Detect which cell encompasses the target text, then output its [X, Y] center coordinate. 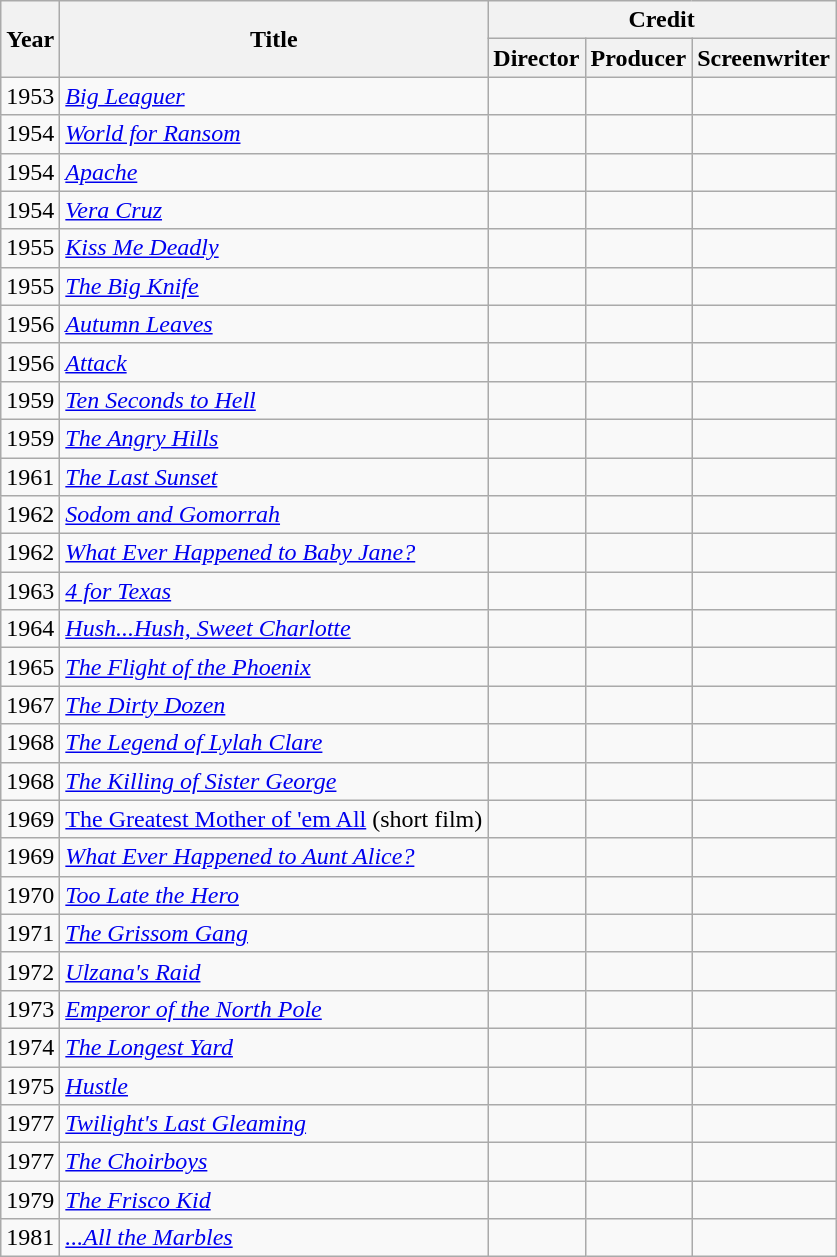
The Choirboys [274, 1162]
Big Leaguer [274, 96]
Kiss Me Deadly [274, 248]
1981 [30, 1238]
The Greatest Mother of 'em All (short film) [274, 819]
1979 [30, 1200]
Emperor of the North Pole [274, 1009]
The Killing of Sister George [274, 781]
Credit [662, 20]
World for Ransom [274, 134]
Title [274, 39]
1965 [30, 667]
Attack [274, 362]
1973 [30, 1009]
Hush...Hush, Sweet Charlotte [274, 629]
Too Late the Hero [274, 895]
1971 [30, 933]
What Ever Happened to Baby Jane? [274, 553]
The Angry Hills [274, 438]
Apache [274, 172]
The Frisco Kid [274, 1200]
Autumn Leaves [274, 324]
The Grissom Gang [274, 933]
The Big Knife [274, 286]
1964 [30, 629]
The Legend of Lylah Clare [274, 743]
Producer [638, 58]
Director [536, 58]
1953 [30, 96]
The Longest Yard [274, 1047]
1970 [30, 895]
Vera Cruz [274, 210]
The Dirty Dozen [274, 705]
The Flight of the Phoenix [274, 667]
The Last Sunset [274, 477]
1975 [30, 1085]
1974 [30, 1047]
1972 [30, 971]
Ten Seconds to Hell [274, 400]
Ulzana's Raid [274, 971]
Year [30, 39]
1961 [30, 477]
Screenwriter [764, 58]
...All the Marbles [274, 1238]
4 for Texas [274, 591]
What Ever Happened to Aunt Alice? [274, 857]
1967 [30, 705]
Sodom and Gomorrah [274, 515]
1963 [30, 591]
Hustle [274, 1085]
Twilight's Last Gleaming [274, 1124]
